Capture the cell that displays the provided text and extract its [X, Y] central coordinate. 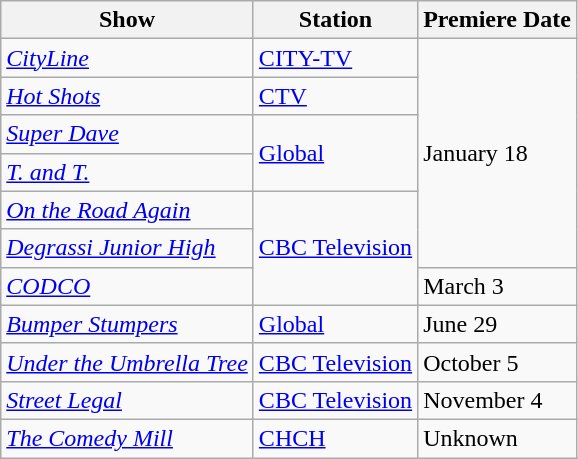
Station [335, 20]
CityLine [128, 58]
November 4 [498, 400]
CITY-TV [335, 58]
CHCH [335, 438]
Street Legal [128, 400]
The Comedy Mill [128, 438]
Degrassi Junior High [128, 248]
March 3 [498, 286]
January 18 [498, 153]
Under the Umbrella Tree [128, 362]
Bumper Stumpers [128, 324]
October 5 [498, 362]
Premiere Date [498, 20]
CODCO [128, 286]
Super Dave [128, 134]
CTV [335, 96]
June 29 [498, 324]
Show [128, 20]
Hot Shots [128, 96]
On the Road Again [128, 210]
T. and T. [128, 172]
Unknown [498, 438]
